From the cell containing the given text, extract its center point as [X, Y] coordinate. 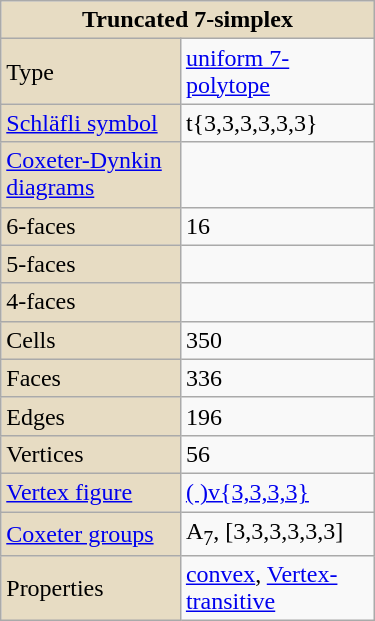
Type [91, 72]
56 [277, 454]
Coxeter groups [91, 534]
Vertex figure [91, 492]
Vertices [91, 454]
5-faces [91, 264]
Schläfli symbol [91, 123]
A7, [3,3,3,3,3,3] [277, 534]
6-faces [91, 226]
Coxeter-Dynkin diagrams [91, 174]
Properties [91, 588]
336 [277, 378]
Edges [91, 416]
196 [277, 416]
Faces [91, 378]
convex, Vertex-transitive [277, 588]
Cells [91, 340]
( )v{3,3,3,3} [277, 492]
Truncated 7-simplex [188, 20]
4-faces [91, 302]
350 [277, 340]
t{3,3,3,3,3,3} [277, 123]
16 [277, 226]
uniform 7-polytope [277, 72]
